Find where the given text appears and provide that cell's center as (X, Y) coordinate. 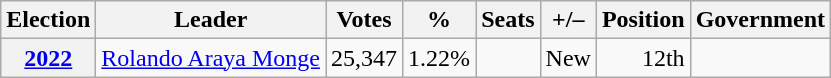
Votes (364, 20)
+/– (568, 20)
12th (643, 58)
Position (643, 20)
Election (48, 20)
New (568, 58)
Seats (508, 20)
25,347 (364, 58)
% (440, 20)
Leader (211, 20)
Rolando Araya Monge (211, 58)
1.22% (440, 58)
Government (760, 20)
2022 (48, 58)
